Search for the cell housing the specified text and yield its [X, Y] center coordinate. 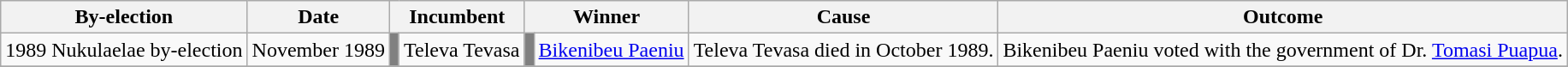
Winner [606, 17]
Televa Tevasa [462, 50]
Televa Tevasa died in October 1989. [843, 50]
Date [318, 17]
November 1989 [318, 50]
Bikenibeu Paeniu voted with the government of Dr. Tomasi Puapua. [1283, 50]
Cause [843, 17]
Bikenibeu Paeniu [611, 50]
Outcome [1283, 17]
Incumbent [457, 17]
1989 Nukulaelae by-election [124, 50]
By-election [124, 17]
